Extract the [x, y] coordinate from the center of the cell holding the provided text.  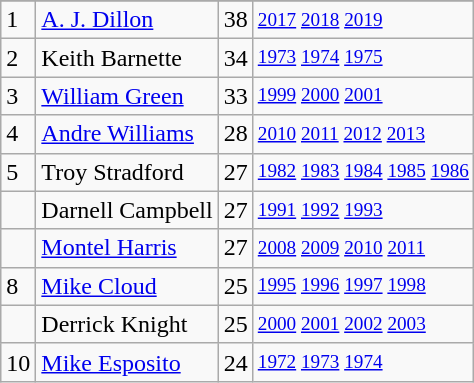
Keith Barnette [127, 58]
2010 2011 2012 2013 [363, 134]
2 [18, 58]
33 [236, 96]
2017 2018 2019 [363, 20]
Derrick Knight [127, 324]
8 [18, 286]
3 [18, 96]
24 [236, 362]
2008 2009 2010 2011 [363, 248]
5 [18, 172]
1972 1973 1974 [363, 362]
Darnell Campbell [127, 210]
2000 2001 2002 2003 [363, 324]
Mike Cloud [127, 286]
1982 1983 1984 1985 1986 [363, 172]
38 [236, 20]
10 [18, 362]
Troy Stradford [127, 172]
1973 1974 1975 [363, 58]
Andre Williams [127, 134]
1991 1992 1993 [363, 210]
1 [18, 20]
4 [18, 134]
William Green [127, 96]
1999 2000 2001 [363, 96]
34 [236, 58]
Montel Harris [127, 248]
Mike Esposito [127, 362]
28 [236, 134]
1995 1996 1997 1998 [363, 286]
A. J. Dillon [127, 20]
